Search for the cell housing the specified text and yield its [x, y] center coordinate. 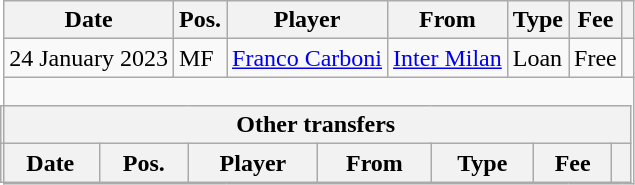
Inter Milan [448, 58]
MF [200, 58]
Free [596, 58]
Other transfers Date Pos. Player From Type Fee [319, 130]
Franco Carboni [308, 58]
Loan [538, 58]
Other transfers [316, 125]
24 January 2023 [89, 58]
